Detect which cell encompasses the target text, then output its [x, y] center coordinate. 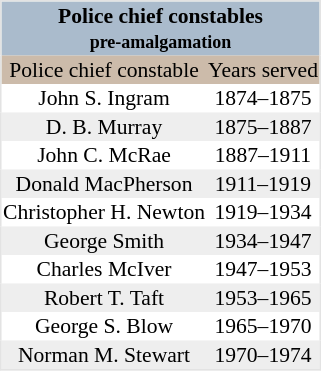
Police chief constablespre-amalgamation [160, 28]
George Smith [104, 240]
1953–1965 [264, 298]
John S. Ingram [104, 98]
1919–1934 [264, 212]
Robert T. Taft [104, 298]
Donald MacPherson [104, 184]
Police chief constable [104, 70]
Years served [264, 70]
Christopher H. Newton [104, 212]
1970–1974 [264, 354]
1874–1875 [264, 98]
Norman M. Stewart [104, 354]
John C. McRae [104, 155]
1965–1970 [264, 326]
1887–1911 [264, 155]
D. B. Murray [104, 126]
1934–1947 [264, 240]
George S. Blow [104, 326]
1911–1919 [264, 184]
Charles McIver [104, 269]
1875–1887 [264, 126]
1947–1953 [264, 269]
